Extract the [X, Y] coordinate from the center of the cell holding the provided text.  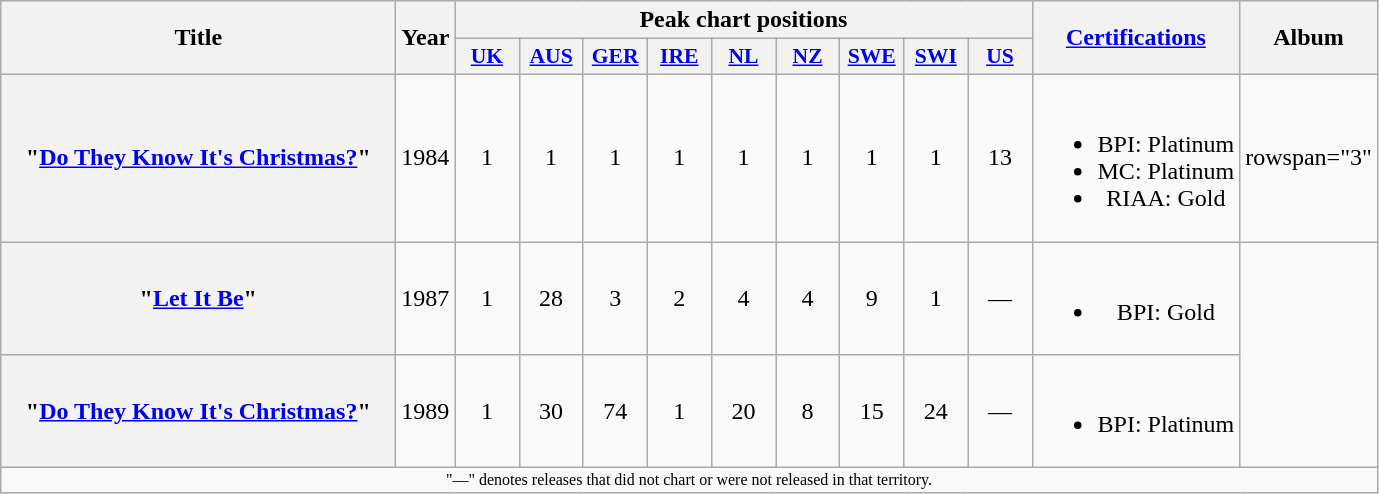
rowspan="3" [1309, 158]
SWI [936, 57]
Year [426, 38]
24 [936, 412]
SWE [872, 57]
1987 [426, 298]
74 [615, 412]
UK [487, 57]
GER [615, 57]
9 [872, 298]
1989 [426, 412]
2 [679, 298]
15 [872, 412]
BPI: PlatinumMC: PlatinumRIAA: Gold [1136, 158]
Certifications [1136, 38]
Title [198, 38]
13 [1000, 158]
1984 [426, 158]
NZ [808, 57]
NL [743, 57]
8 [808, 412]
BPI: Gold [1136, 298]
28 [551, 298]
BPI: Platinum [1136, 412]
30 [551, 412]
Album [1309, 38]
"Let It Be" [198, 298]
3 [615, 298]
US [1000, 57]
AUS [551, 57]
Peak chart positions [744, 20]
20 [743, 412]
"—" denotes releases that did not chart or were not released in that territory. [690, 480]
IRE [679, 57]
